Return [X, Y] of the center of cell containing provided text 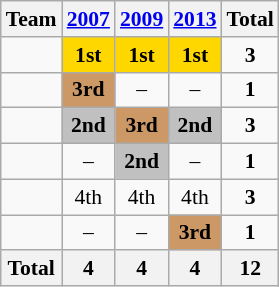
12 [250, 269]
Team [32, 19]
2007 [88, 19]
2009 [142, 19]
2013 [194, 19]
